Detect which cell encompasses the target text, then output its (x, y) center coordinate. 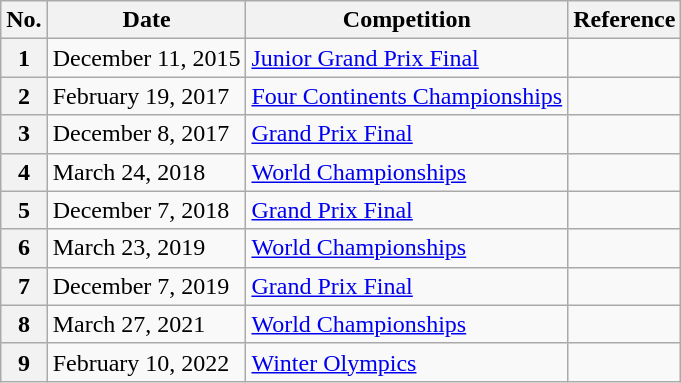
7 (24, 286)
March 27, 2021 (146, 324)
6 (24, 248)
Competition (407, 20)
Four Continents Championships (407, 96)
Junior Grand Prix Final (407, 58)
December 11, 2015 (146, 58)
March 24, 2018 (146, 172)
March 23, 2019 (146, 248)
1 (24, 58)
Reference (624, 20)
4 (24, 172)
5 (24, 210)
December 8, 2017 (146, 134)
February 19, 2017 (146, 96)
9 (24, 362)
Date (146, 20)
2 (24, 96)
8 (24, 324)
No. (24, 20)
December 7, 2019 (146, 286)
December 7, 2018 (146, 210)
Winter Olympics (407, 362)
3 (24, 134)
February 10, 2022 (146, 362)
